Return the [X, Y] coordinate for the center point of the cell that contains the specified text.  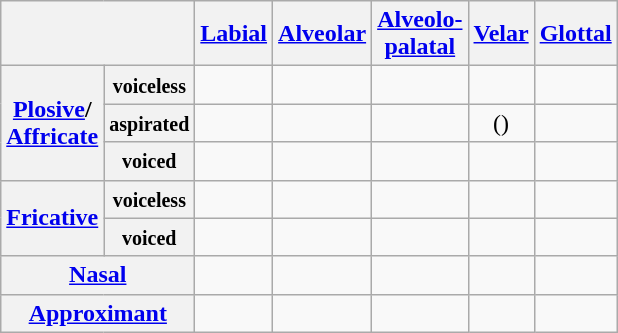
Alveolar [322, 34]
Labial [234, 34]
Glottal [576, 34]
Fricative [52, 218]
Plosive/Affricate [52, 123]
Alveolo-palatal [420, 34]
Nasal [98, 275]
Approximant [98, 313]
aspirated [150, 123]
Velar [501, 34]
() [501, 123]
